Search for the cell housing the specified text and yield its (X, Y) center coordinate. 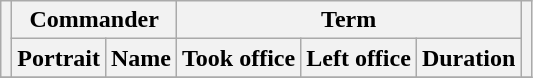
Commander (94, 20)
Portrait (59, 58)
Left office (359, 58)
Name (140, 58)
Term (349, 20)
Duration (468, 58)
Took office (239, 58)
